Output the [X, Y] coordinate of the center of the cell containing the given text.  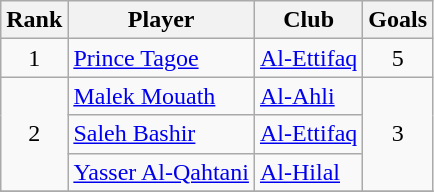
Prince Tagoe [162, 58]
Player [162, 20]
2 [34, 134]
Club [308, 20]
Rank [34, 20]
Yasser Al-Qahtani [162, 172]
Malek Mouath [162, 96]
5 [398, 58]
Al-Hilal [308, 172]
Al-Ahli [308, 96]
3 [398, 134]
Goals [398, 20]
1 [34, 58]
Saleh Bashir [162, 134]
